From the cell containing the given text, extract its center point as (X, Y) coordinate. 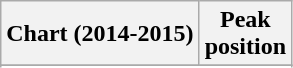
Chart (2014-2015) (100, 34)
Peakposition (245, 34)
